Detect which cell encompasses the target text, then output its [X, Y] center coordinate. 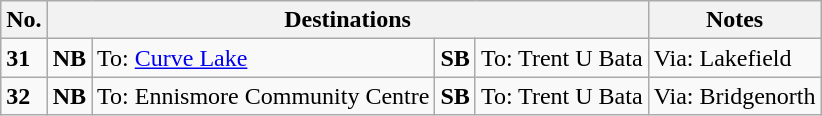
To: Ennismore Community Centre [264, 96]
Via: Lakefield [734, 58]
To: Curve Lake [264, 58]
Notes [734, 20]
Via: Bridgenorth [734, 96]
Destinations [348, 20]
32 [24, 96]
No. [24, 20]
31 [24, 58]
